Identify which cell holds the provided text, then report its [x, y] central coordinate. 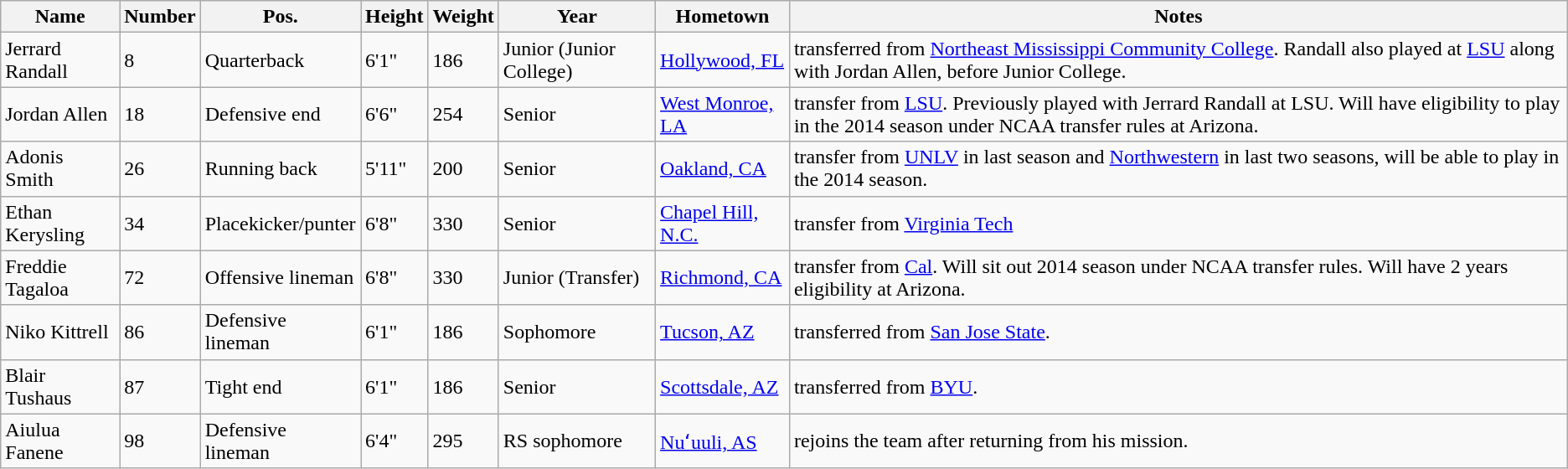
18 [160, 114]
Blair Tushaus [60, 387]
Niko Kittrell [60, 332]
72 [160, 278]
254 [463, 114]
Hollywood, FL [723, 60]
Aiulua Fanene [60, 441]
transfer from Cal. Will sit out 2014 season under NCAA transfer rules. Will have 2 years eligibility at Arizona. [1178, 278]
98 [160, 441]
Offensive lineman [280, 278]
87 [160, 387]
Tucson, AZ [723, 332]
Tight end [280, 387]
Scottsdale, AZ [723, 387]
Hometown [723, 17]
8 [160, 60]
Height [395, 17]
Number [160, 17]
rejoins the team after returning from his mission. [1178, 441]
Junior (Junior College) [576, 60]
transferred from Northeast Mississippi Community College. Randall also played at LSU along with Jordan Allen, before Junior College. [1178, 60]
Quarterback [280, 60]
295 [463, 441]
Adonis Smith [60, 169]
transfer from Virginia Tech [1178, 223]
Ethan Kerysling [60, 223]
Running back [280, 169]
transferred from BYU. [1178, 387]
Junior (Transfer) [576, 278]
6'4" [395, 441]
Notes [1178, 17]
5'11" [395, 169]
Freddie Tagaloa [60, 278]
6'6" [395, 114]
Nuʻuuli, AS [723, 441]
Name [60, 17]
Jordan Allen [60, 114]
Defensive end [280, 114]
Placekicker/punter [280, 223]
Weight [463, 17]
West Monroe, LA [723, 114]
Chapel Hill, N.C. [723, 223]
Jerrard Randall [60, 60]
34 [160, 223]
transfer from UNLV in last season and Northwestern in last two seasons, will be able to play in the 2014 season. [1178, 169]
Pos. [280, 17]
transferred from San Jose State. [1178, 332]
Sophomore [576, 332]
26 [160, 169]
Richmond, CA [723, 278]
Oakland, CA [723, 169]
RS sophomore [576, 441]
Year [576, 17]
86 [160, 332]
200 [463, 169]
